Capture the cell that displays the provided text and extract its [X, Y] central coordinate. 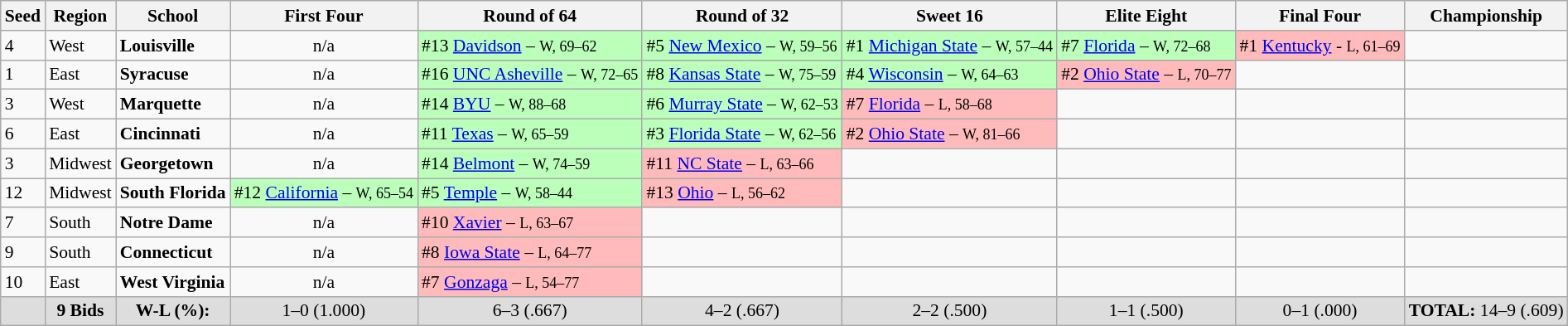
4–2 (.667) [742, 311]
School [173, 16]
South Florida [173, 193]
#13 Ohio – L, 56–62 [742, 193]
6 [23, 134]
#4 Wisconsin – W, 64–63 [949, 75]
Elite Eight [1146, 16]
Syracuse [173, 75]
#1 Kentucky - L, 61–69 [1320, 46]
Marquette [173, 105]
Round of 64 [530, 16]
#10 Xavier – L, 63–67 [530, 223]
#14 Belmont – W, 74–59 [530, 163]
#2 Ohio State – L, 70–77 [1146, 75]
#8 Kansas State – W, 75–59 [742, 75]
1 [23, 75]
2–2 (.500) [949, 311]
Cincinnati [173, 134]
7 [23, 223]
#5 Temple – W, 58–44 [530, 193]
Sweet 16 [949, 16]
#7 Gonzaga – L, 54–77 [530, 282]
#14 BYU – W, 88–68 [530, 105]
Region [80, 16]
#11 NC State – L, 63–66 [742, 163]
Championship [1486, 16]
TOTAL: 14–9 (.609) [1486, 311]
#7 Florida – L, 58–68 [949, 105]
W-L (%): [173, 311]
1–1 (.500) [1146, 311]
Louisville [173, 46]
9 [23, 252]
#2 Ohio State – W, 81–66 [949, 134]
First Four [324, 16]
12 [23, 193]
West Virginia [173, 282]
0–1 (.000) [1320, 311]
#8 Iowa State – L, 64–77 [530, 252]
Notre Dame [173, 223]
#7 Florida – W, 72–68 [1146, 46]
#12 California – W, 65–54 [324, 193]
Seed [23, 16]
Round of 32 [742, 16]
4 [23, 46]
9 Bids [80, 311]
1–0 (1.000) [324, 311]
#1 Michigan State – W, 57–44 [949, 46]
#3 Florida State – W, 62–56 [742, 134]
Final Four [1320, 16]
#6 Murray State – W, 62–53 [742, 105]
#11 Texas – W, 65–59 [530, 134]
6–3 (.667) [530, 311]
#13 Davidson – W, 69–62 [530, 46]
10 [23, 282]
#16 UNC Asheville – W, 72–65 [530, 75]
#5 New Mexico – W, 59–56 [742, 46]
Georgetown [173, 163]
Connecticut [173, 252]
